Pinpoint the cell where the given text exists, returning its [X, Y] midpoint coordinate. 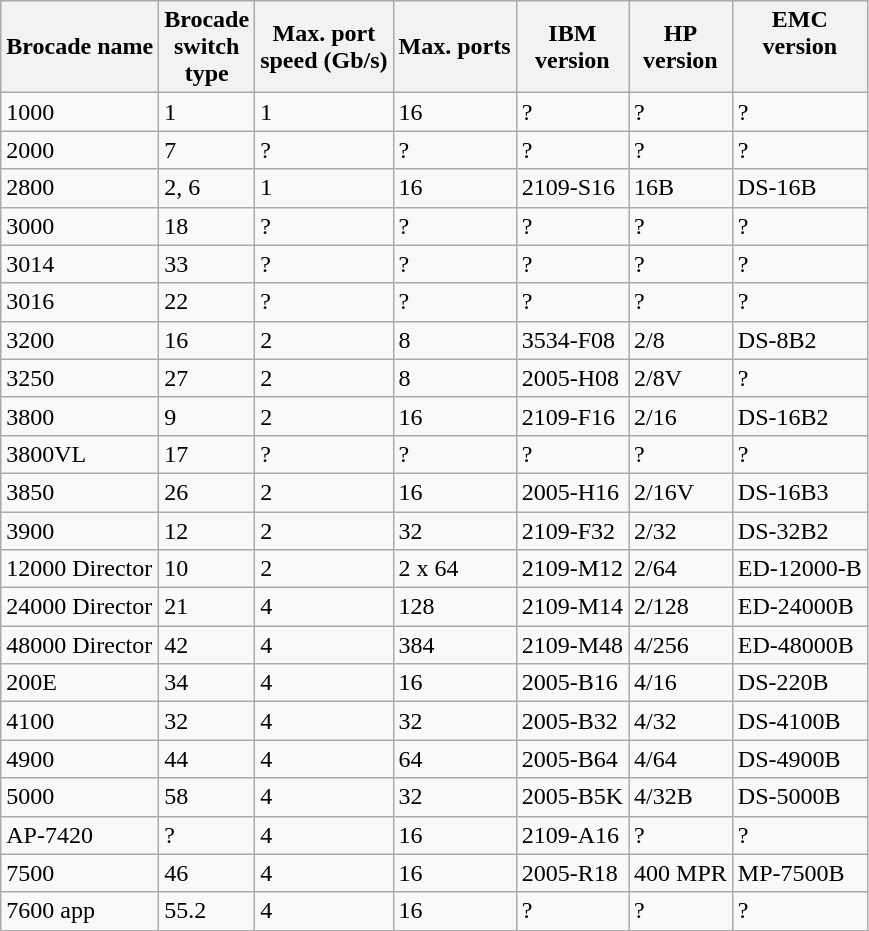
200E [80, 683]
10 [207, 569]
18 [207, 226]
2109-F16 [572, 416]
17 [207, 454]
7 [207, 150]
21 [207, 607]
Max. port speed (Gb/s) [324, 47]
MP-7500B [800, 873]
3800VL [80, 454]
3850 [80, 492]
2005-H08 [572, 378]
Max. ports [454, 47]
22 [207, 302]
2109-A16 [572, 835]
1000 [80, 112]
3200 [80, 340]
2/128 [681, 607]
33 [207, 264]
AP-7420 [80, 835]
ED-12000-B [800, 569]
55.2 [207, 911]
128 [454, 607]
EMC version [800, 47]
384 [454, 645]
48000 Director [80, 645]
Brocadeswitchtype [207, 47]
4/256 [681, 645]
2005-B64 [572, 759]
2/16V [681, 492]
DS-16B [800, 188]
2/32 [681, 531]
42 [207, 645]
44 [207, 759]
2000 [80, 150]
12000 Director [80, 569]
2005-H16 [572, 492]
2, 6 [207, 188]
2109-F32 [572, 531]
2109-S16 [572, 188]
4/16 [681, 683]
46 [207, 873]
4/64 [681, 759]
IBM version [572, 47]
27 [207, 378]
7600 app [80, 911]
400 MPR [681, 873]
64 [454, 759]
2005-B16 [572, 683]
24000 Director [80, 607]
DS-220B [800, 683]
2/8V [681, 378]
HP version [681, 47]
Brocade name [80, 47]
2109-M48 [572, 645]
34 [207, 683]
58 [207, 797]
7500 [80, 873]
DS-8B2 [800, 340]
ED-48000B [800, 645]
2800 [80, 188]
4/32B [681, 797]
16B [681, 188]
DS-32B2 [800, 531]
4900 [80, 759]
2005-R18 [572, 873]
DS-5000B [800, 797]
3534-F08 [572, 340]
3014 [80, 264]
2005-B5K [572, 797]
2 x 64 [454, 569]
ED-24000B [800, 607]
2109-M14 [572, 607]
2/16 [681, 416]
3900 [80, 531]
3016 [80, 302]
9 [207, 416]
2005-B32 [572, 721]
2109-M12 [572, 569]
4100 [80, 721]
3800 [80, 416]
4/32 [681, 721]
12 [207, 531]
DS-4900B [800, 759]
26 [207, 492]
2/64 [681, 569]
2/8 [681, 340]
DS-4100B [800, 721]
3000 [80, 226]
3250 [80, 378]
5000 [80, 797]
DS-16B3 [800, 492]
DS-16B2 [800, 416]
